Detect which cell encompasses the target text, then output its [X, Y] center coordinate. 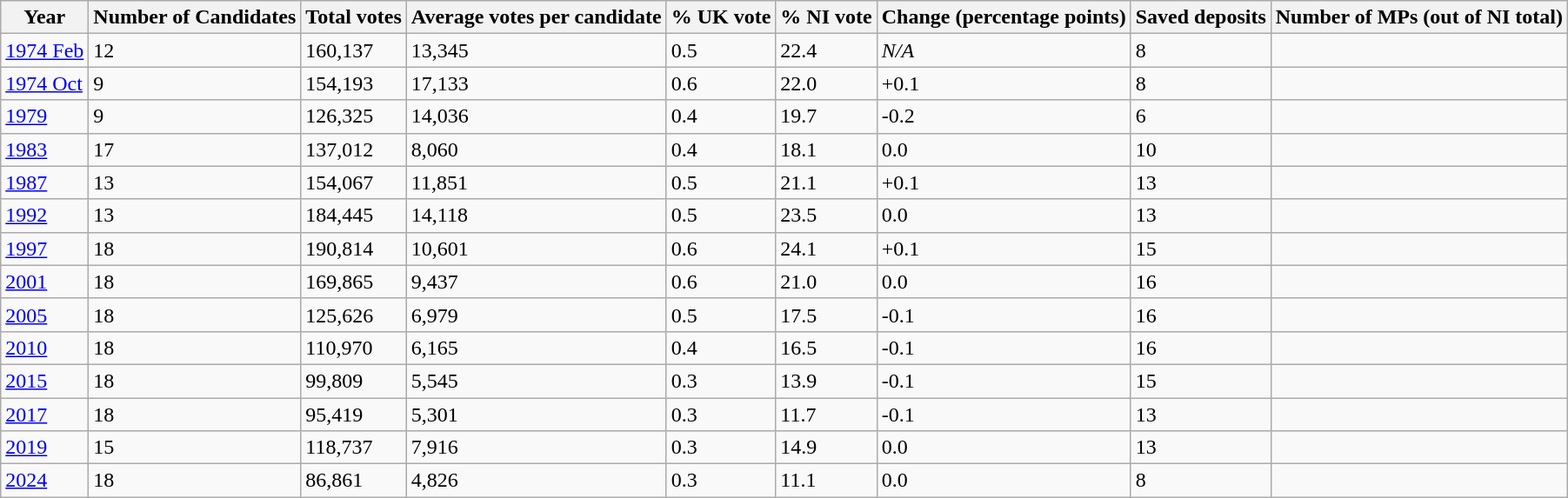
6,165 [536, 348]
2005 [45, 315]
99,809 [354, 381]
1983 [45, 149]
1992 [45, 216]
2010 [45, 348]
Number of Candidates [195, 17]
154,193 [354, 83]
17 [195, 149]
23.5 [826, 216]
-0.2 [1004, 116]
118,737 [354, 448]
4,826 [536, 481]
190,814 [354, 249]
18.1 [826, 149]
24.1 [826, 249]
22.0 [826, 83]
125,626 [354, 315]
10 [1200, 149]
17.5 [826, 315]
6,979 [536, 315]
5,301 [536, 415]
22.4 [826, 50]
14,118 [536, 216]
95,419 [354, 415]
2017 [45, 415]
110,970 [354, 348]
154,067 [354, 183]
% UK vote [721, 17]
Average votes per candidate [536, 17]
21.0 [826, 282]
21.1 [826, 183]
Change (percentage points) [1004, 17]
7,916 [536, 448]
1974 Oct [45, 83]
1997 [45, 249]
1974 Feb [45, 50]
19.7 [826, 116]
9,437 [536, 282]
11,851 [536, 183]
169,865 [354, 282]
14,036 [536, 116]
2024 [45, 481]
Year [45, 17]
Total votes [354, 17]
12 [195, 50]
Saved deposits [1200, 17]
11.1 [826, 481]
13,345 [536, 50]
137,012 [354, 149]
126,325 [354, 116]
184,445 [354, 216]
5,545 [536, 381]
10,601 [536, 249]
2001 [45, 282]
2019 [45, 448]
17,133 [536, 83]
N/A [1004, 50]
86,861 [354, 481]
2015 [45, 381]
% NI vote [826, 17]
160,137 [354, 50]
16.5 [826, 348]
11.7 [826, 415]
8,060 [536, 149]
1979 [45, 116]
6 [1200, 116]
13.9 [826, 381]
1987 [45, 183]
14.9 [826, 448]
Number of MPs (out of NI total) [1419, 17]
